Find where the given text appears and provide that cell's center as [x, y] coordinate. 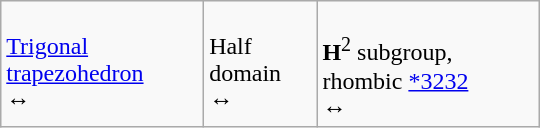
H2 subgroup, rhombic *3232 ↔ [428, 64]
Trigonal trapezohedron ↔ [102, 64]
Half domain ↔ [260, 64]
